Determine the [X, Y] coordinate at the center of the cell enclosing the given text.  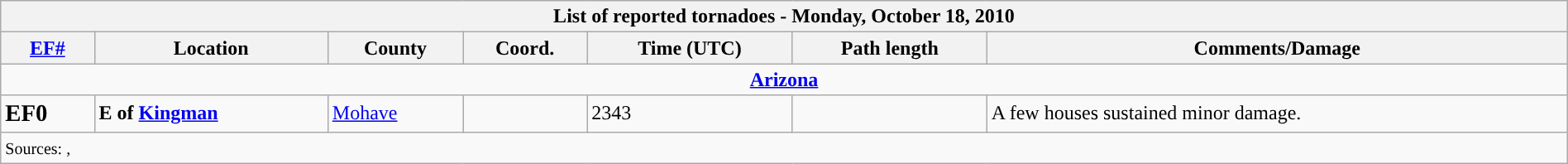
EF# [48, 48]
Time (UTC) [690, 48]
A few houses sustained minor damage. [1277, 113]
County [395, 48]
Coord. [525, 48]
Arizona [784, 80]
2343 [690, 113]
Path length [890, 48]
List of reported tornadoes - Monday, October 18, 2010 [784, 17]
Location [211, 48]
E of Kingman [211, 113]
EF0 [48, 113]
Mohave [395, 113]
Sources: , [784, 147]
Comments/Damage [1277, 48]
